Search for the cell housing the specified text and yield its (x, y) center coordinate. 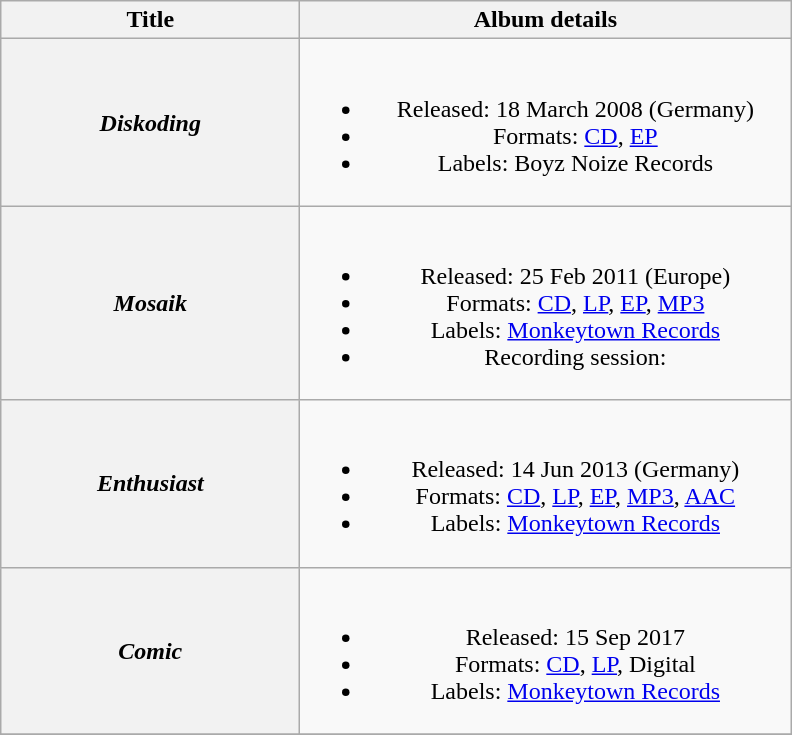
Comic (150, 650)
Diskoding (150, 122)
Released: 15 Sep 2017Formats: CD, LP, DigitalLabels: Monkeytown Records (546, 650)
Released: 18 March 2008 (Germany)Formats: CD, EPLabels: Boyz Noize Records (546, 122)
Released: 25 Feb 2011 (Europe)Formats: CD, LP, EP, MP3Labels: Monkeytown RecordsRecording session: (546, 303)
Released: 14 Jun 2013 (Germany)Formats: CD, LP, EP, MP3, AACLabels: Monkeytown Records (546, 484)
Album details (546, 20)
Mosaik (150, 303)
Title (150, 20)
Enthusiast (150, 484)
